Provide the [X, Y] coordinate of the cell's center where the given text is located.  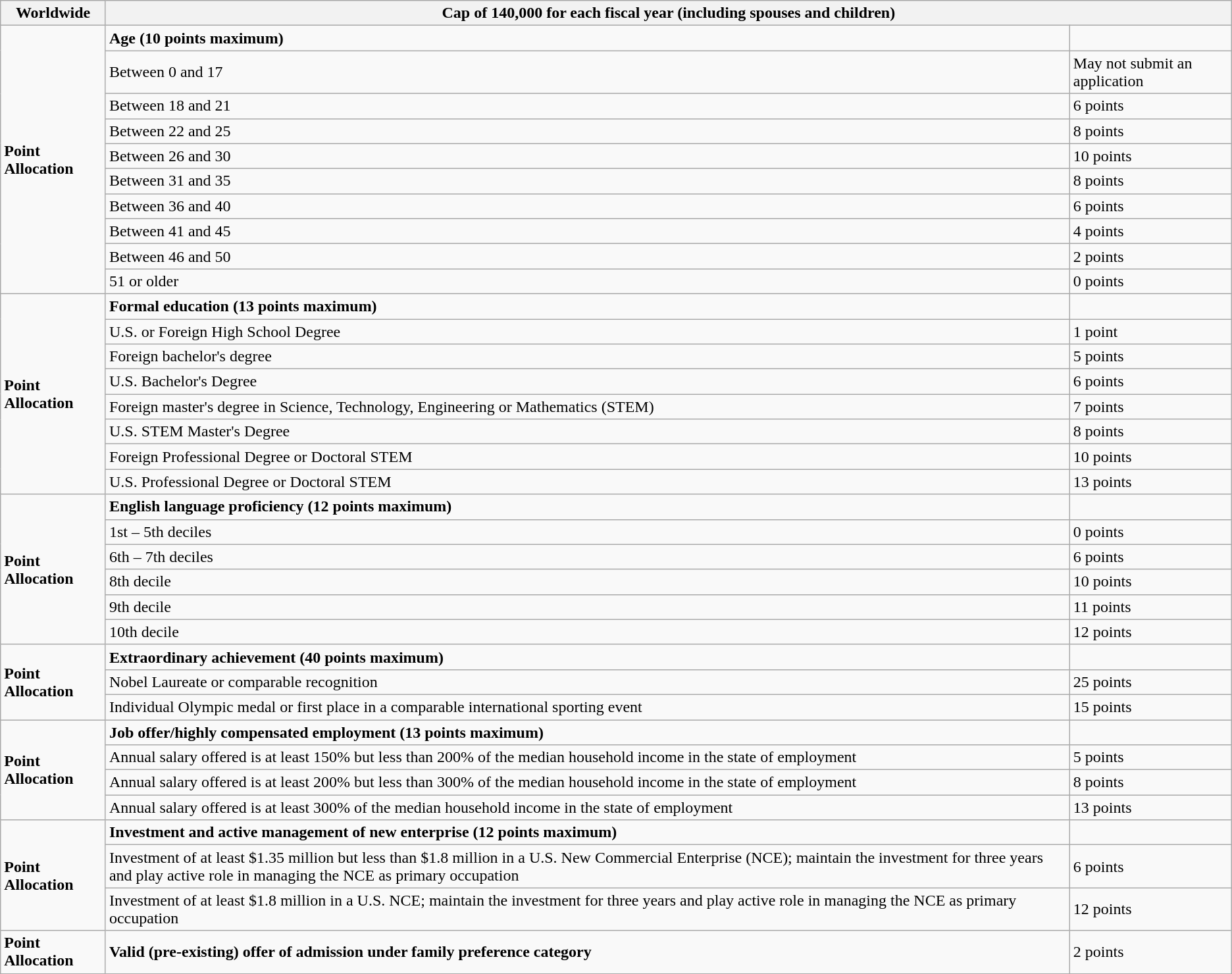
Between 18 and 21 [587, 106]
11 points [1150, 607]
6th – 7th deciles [587, 557]
Foreign master's degree in Science, Technology, Engineering or Mathematics (STEM) [587, 407]
Cap of 140,000 for each fiscal year (including spouses and children) [669, 13]
15 points [1150, 707]
English language proficiency (12 points maximum) [587, 507]
Between 41 and 45 [587, 231]
U.S. or Foreign High School Degree [587, 331]
4 points [1150, 231]
Between 26 and 30 [587, 156]
Annual salary offered is at least 200% but less than 300% of the median household income in the state of employment [587, 782]
Between 46 and 50 [587, 256]
51 or older [587, 281]
Between 22 and 25 [587, 131]
1st – 5th deciles [587, 532]
Between 36 and 40 [587, 206]
9th decile [587, 607]
Job offer/highly compensated employment (13 points maximum) [587, 732]
May not submit an application [1150, 72]
U.S. Professional Degree or Doctoral STEM [587, 482]
Age (10 points maximum) [587, 38]
Valid (pre-existing) offer of admission under family preference category [587, 952]
Annual salary offered is at least 300% of the median household income in the state of employment [587, 807]
Extraordinary achievement (40 points maximum) [587, 657]
Foreign bachelor's degree [587, 357]
Between 0 and 17 [587, 72]
Worldwide [53, 13]
25 points [1150, 682]
Foreign Professional Degree or Doctoral STEM [587, 457]
Individual Olympic medal or first place in a comparable international sporting event [587, 707]
Nobel Laureate or comparable recognition [587, 682]
10th decile [587, 632]
8th decile [587, 582]
U.S. STEM Master's Degree [587, 432]
7 points [1150, 407]
Annual salary offered is at least 150% but less than 200% of the median household income in the state of employment [587, 757]
U.S. Bachelor's Degree [587, 382]
1 point [1150, 331]
Formal education (13 points maximum) [587, 306]
Between 31 and 35 [587, 181]
Investment and active management of new enterprise (12 points maximum) [587, 833]
